For the text-containing cell, return its midpoint in [X, Y] coordinate format. 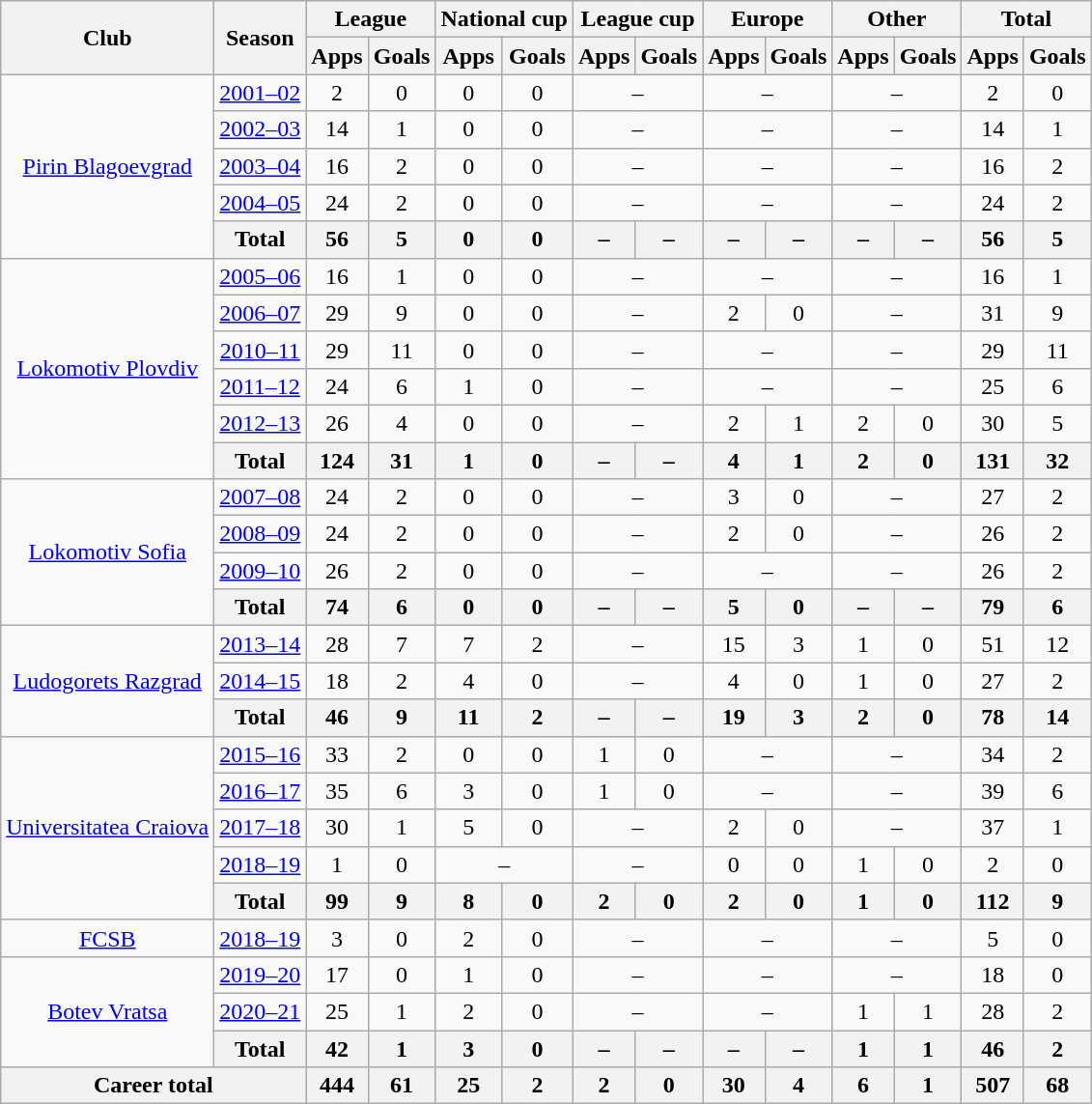
124 [337, 461]
39 [993, 791]
Botev Vratsa [108, 1011]
2006–07 [261, 313]
Ludogorets Razgrad [108, 681]
2015–16 [261, 754]
19 [734, 718]
2016–17 [261, 791]
Universitatea Craiova [108, 828]
15 [734, 644]
131 [993, 461]
Season [261, 38]
2020–21 [261, 1011]
37 [993, 828]
2011–12 [261, 386]
Career total [154, 1086]
2010–11 [261, 350]
51 [993, 644]
Other [897, 19]
2007–08 [261, 497]
Pirin Blagoevgrad [108, 166]
33 [337, 754]
Lokomotiv Sofia [108, 552]
2012–13 [261, 423]
League [371, 19]
2003–04 [261, 166]
507 [993, 1086]
2019–20 [261, 975]
61 [402, 1086]
2014–15 [261, 681]
2005–06 [261, 276]
34 [993, 754]
112 [993, 901]
2004–05 [261, 203]
42 [337, 1048]
Club [108, 38]
78 [993, 718]
National cup [504, 19]
2017–18 [261, 828]
Lokomotiv Plovdiv [108, 368]
79 [993, 608]
12 [1057, 644]
2008–09 [261, 534]
99 [337, 901]
FCSB [108, 938]
2009–10 [261, 571]
Europe [768, 19]
68 [1057, 1086]
17 [337, 975]
2002–03 [261, 129]
32 [1057, 461]
2013–14 [261, 644]
2001–02 [261, 93]
74 [337, 608]
35 [337, 791]
444 [337, 1086]
League cup [637, 19]
8 [468, 901]
